Detect which cell encompasses the target text, then output its (X, Y) center coordinate. 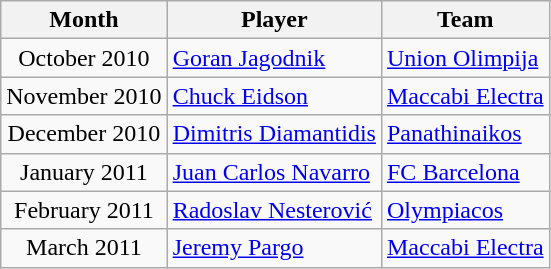
February 2011 (84, 210)
Team (465, 20)
Union Olimpija (465, 58)
Jeremy Pargo (274, 248)
Juan Carlos Navarro (274, 172)
Month (84, 20)
Radoslav Nesterović (274, 210)
Dimitris Diamantidis (274, 134)
Player (274, 20)
December 2010 (84, 134)
Goran Jagodnik (274, 58)
March 2011 (84, 248)
January 2011 (84, 172)
Panathinaikos (465, 134)
October 2010 (84, 58)
Chuck Eidson (274, 96)
November 2010 (84, 96)
FC Barcelona (465, 172)
Olympiacos (465, 210)
